Locate the cell with the specified text and output its [x, y] center coordinate. 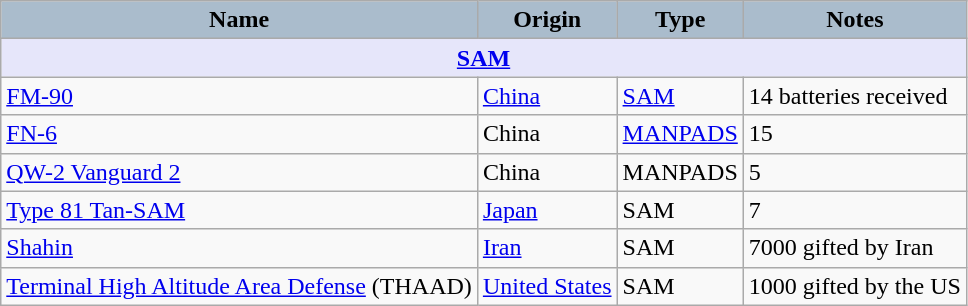
7000 gifted by Iran [854, 248]
Japan [547, 210]
FN-6 [240, 134]
Shahin [240, 248]
United States [547, 286]
Notes [854, 20]
7 [854, 210]
14 batteries received [854, 96]
Name [240, 20]
QW-2 Vanguard 2 [240, 172]
15 [854, 134]
Iran [547, 248]
Type [680, 20]
Terminal High Altitude Area Defense (THAAD) [240, 286]
Type 81 Tan-SAM [240, 210]
FM-90 [240, 96]
1000 gifted by the US [854, 286]
5 [854, 172]
Origin [547, 20]
